Search for the cell housing the specified text and yield its [X, Y] center coordinate. 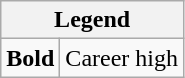
Legend [92, 20]
Career high [122, 58]
Bold [30, 58]
